Find where the given text appears and provide that cell's center as [X, Y] coordinate. 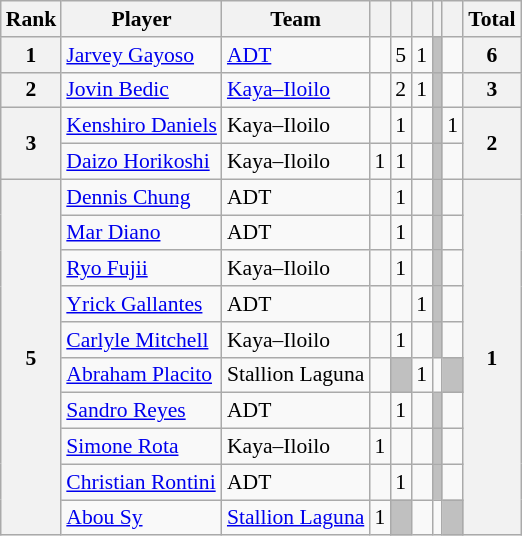
Team [296, 19]
Sandro Reyes [142, 411]
Carlyle Mitchell [142, 340]
6 [492, 55]
Jovin Bedic [142, 90]
Rank [32, 19]
Kenshiro Daniels [142, 126]
Dennis Chung [142, 197]
Abou Sy [142, 518]
Daizo Horikoshi [142, 162]
Christian Rontini [142, 482]
Abraham Placito [142, 375]
Simone Rota [142, 447]
Mar Diano [142, 233]
Player [142, 19]
Total [492, 19]
Jarvey Gayoso [142, 55]
Ryo Fujii [142, 269]
Yrick Gallantes [142, 304]
